Return the (X, Y) coordinate for the center point of the cell that contains the specified text.  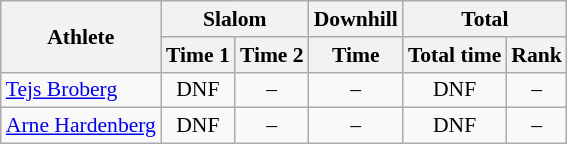
Total (485, 19)
Total time (454, 55)
Tejs Broberg (81, 90)
Time 2 (272, 55)
Rank (536, 55)
Slalom (235, 19)
Time 1 (198, 55)
Time (356, 55)
Athlete (81, 36)
Downhill (356, 19)
Arne Hardenberg (81, 126)
